Locate the cell with the specified text and output its (x, y) center coordinate. 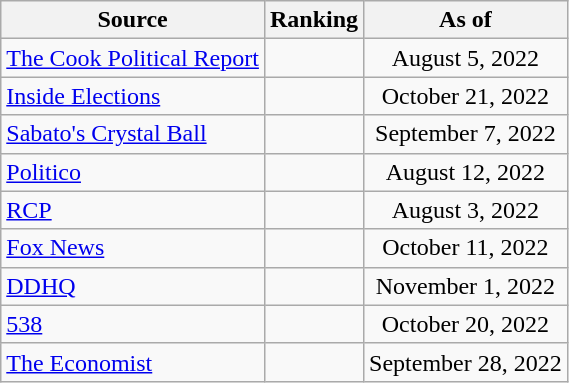
RCP (133, 210)
September 7, 2022 (466, 134)
DDHQ (133, 286)
As of (466, 20)
August 3, 2022 (466, 210)
Ranking (314, 20)
September 28, 2022 (466, 362)
The Cook Political Report (133, 58)
August 12, 2022 (466, 172)
Source (133, 20)
October 11, 2022 (466, 248)
August 5, 2022 (466, 58)
Inside Elections (133, 96)
October 21, 2022 (466, 96)
Fox News (133, 248)
The Economist (133, 362)
Politico (133, 172)
November 1, 2022 (466, 286)
October 20, 2022 (466, 324)
Sabato's Crystal Ball (133, 134)
538 (133, 324)
